Find where the given text appears and provide that cell's center as (x, y) coordinate. 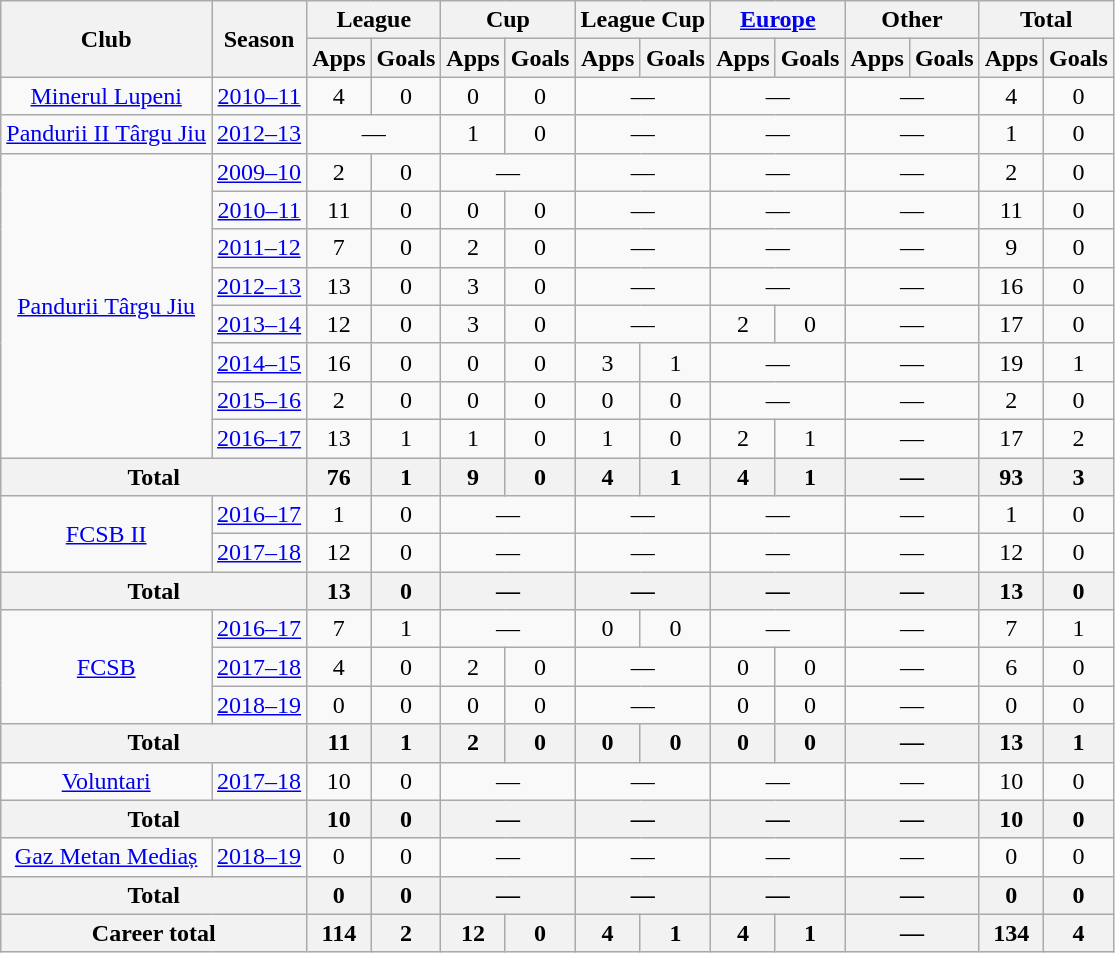
2009–10 (260, 172)
Season (260, 39)
2013–14 (260, 324)
2014–15 (260, 362)
Cup (508, 20)
League (374, 20)
FCSB II (106, 534)
Pandurii Târgu Jiu (106, 305)
93 (1011, 477)
6 (1011, 667)
League Cup (643, 20)
76 (339, 477)
Minerul Lupeni (106, 96)
19 (1011, 362)
Other (912, 20)
FCSB (106, 667)
2011–12 (260, 248)
Club (106, 39)
2015–16 (260, 400)
Voluntari (106, 781)
114 (339, 933)
Gaz Metan Mediaș (106, 857)
Pandurii II Târgu Jiu (106, 134)
134 (1011, 933)
Career total (154, 933)
Europe (778, 20)
